Output the [x, y] coordinate of the center of the cell containing the given text.  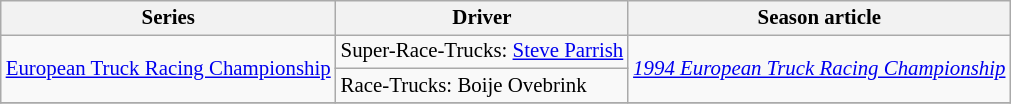
Race-Trucks: Boije Ovebrink [482, 85]
Driver [482, 18]
1994 European Truck Racing Championship [819, 68]
Series [168, 18]
European Truck Racing Championship [168, 68]
Super-Race-Trucks: Steve Parrish [482, 51]
Season article [819, 18]
